Identify which cell holds the provided text, then report its (X, Y) central coordinate. 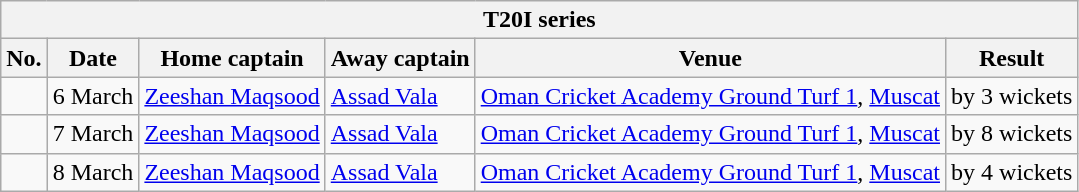
Date (93, 58)
by 3 wickets (1012, 96)
Venue (710, 58)
T20I series (540, 20)
7 March (93, 134)
6 March (93, 96)
by 8 wickets (1012, 134)
8 March (93, 172)
Result (1012, 58)
No. (24, 58)
by 4 wickets (1012, 172)
Home captain (232, 58)
Away captain (400, 58)
